Return [X, Y] of the center of cell containing provided text 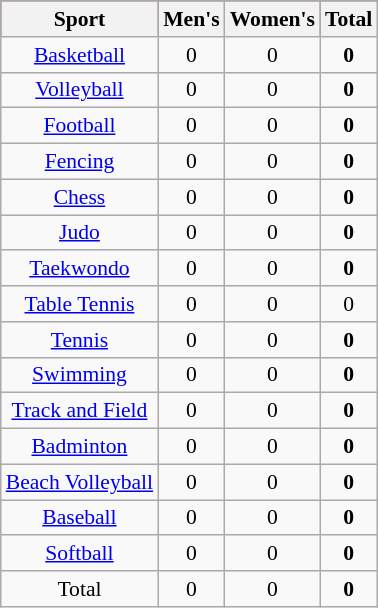
Track and Field [80, 411]
Fencing [80, 162]
Baseball [80, 518]
Swimming [80, 375]
Tennis [80, 340]
Football [80, 126]
Judo [80, 233]
Beach Volleyball [80, 482]
Chess [80, 197]
Women's [272, 19]
Men's [191, 19]
Taekwondo [80, 269]
Sport [80, 19]
Badminton [80, 447]
Volleyball [80, 90]
Table Tennis [80, 304]
Softball [80, 554]
Basketball [80, 55]
